Identify which cell holds the provided text, then report its [X, Y] central coordinate. 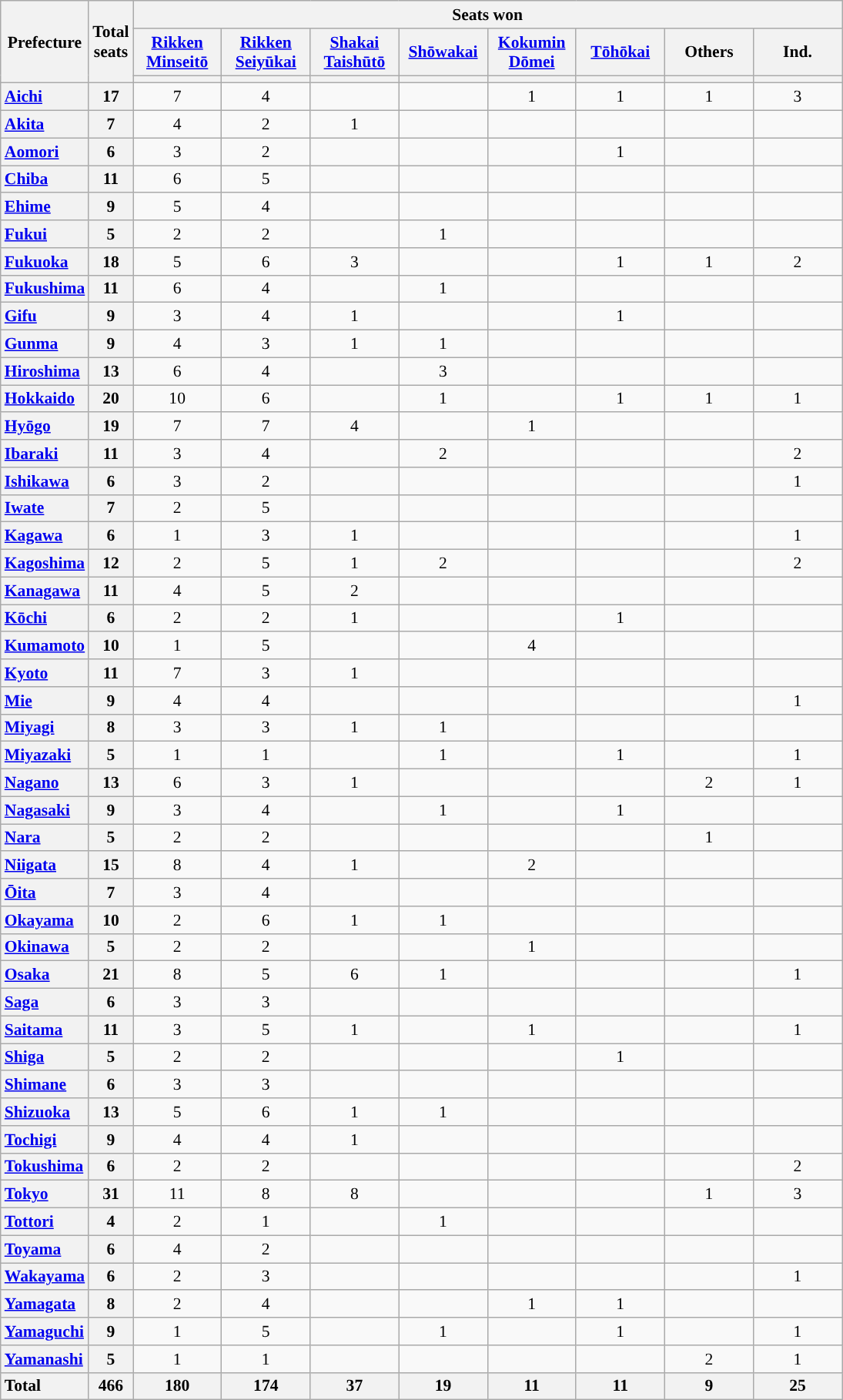
Shimane [45, 1085]
Ind. [798, 52]
Nara [45, 838]
Miyazaki [45, 755]
Shakai Taishūtō [354, 52]
Fukuoka [45, 262]
12 [111, 564]
Chiba [45, 179]
Niigata [45, 866]
Hokkaido [45, 399]
Gifu [45, 317]
Hyōgo [45, 427]
17 [111, 97]
Seats won [488, 15]
20 [111, 399]
Mie [45, 701]
Shōwakai [443, 52]
37 [354, 1386]
Tokushima [45, 1167]
Others [708, 52]
Yamagata [45, 1305]
Rikken Minseitō [177, 52]
Ehime [45, 207]
Kagoshima [45, 564]
466 [111, 1386]
174 [266, 1386]
Nagano [45, 783]
Tottori [45, 1222]
Shizuoka [45, 1112]
Nagasaki [45, 810]
Kokumin Dōmei [531, 52]
Ishikawa [45, 481]
Ōita [45, 893]
Ibaraki [45, 454]
21 [111, 975]
18 [111, 262]
Totalseats [111, 42]
Saitama [45, 1030]
180 [177, 1386]
Tōhōkai [621, 52]
Kōchi [45, 618]
Aomori [45, 152]
Yamanashi [45, 1359]
Toyama [45, 1249]
15 [111, 866]
Rikken Seiyūkai [266, 52]
Akita [45, 125]
31 [111, 1194]
Kanagawa [45, 591]
Fukui [45, 234]
Kagawa [45, 536]
Tokyo [45, 1194]
Osaka [45, 975]
Shiga [45, 1057]
Wakayama [45, 1277]
Prefecture [45, 42]
Yamaguchi [45, 1331]
Okinawa [45, 947]
Gunma [45, 344]
Kumamoto [45, 646]
Fukushima [45, 289]
Kyoto [45, 673]
Hiroshima [45, 371]
25 [798, 1386]
Iwate [45, 508]
Total [45, 1386]
Okayama [45, 920]
Aichi [45, 97]
Miyagi [45, 728]
Tochigi [45, 1140]
Saga [45, 1003]
